For the text-containing cell, return its midpoint in [x, y] coordinate format. 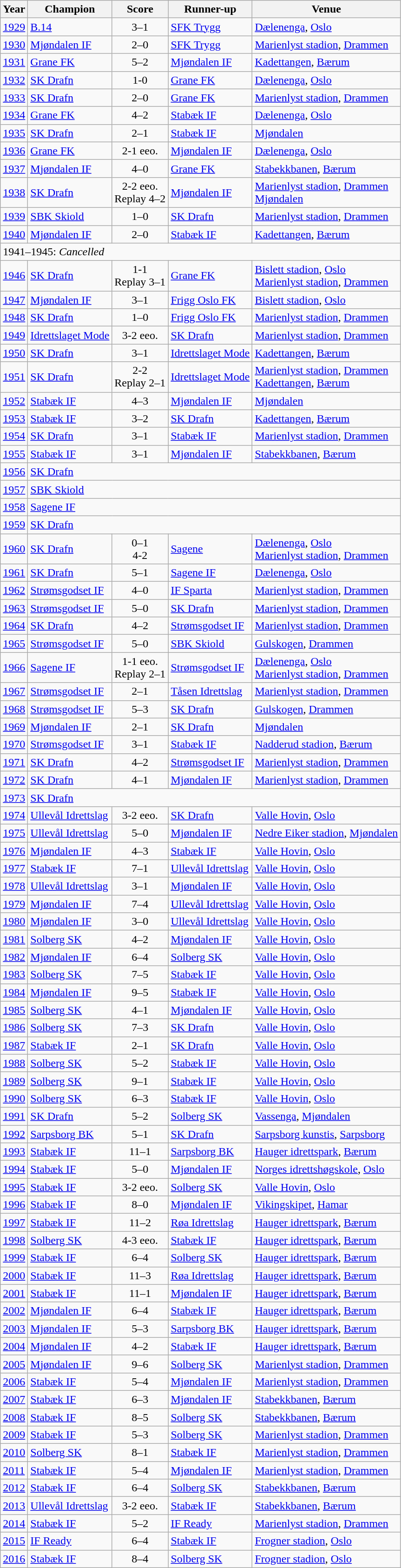
1940 [14, 234]
Nedre Eiker stadion, Mjøndalen [326, 833]
2-2Replay 2–1 [140, 377]
2012 [14, 1488]
1987 [14, 1045]
1958 [14, 507]
Score [140, 9]
1968 [14, 709]
3–0 [140, 922]
0–14-2 [140, 549]
Tåsen Idrettslag [210, 691]
2002 [14, 1311]
1994 [14, 1169]
1932 [14, 80]
8–5 [140, 1417]
B.14 [70, 27]
2009 [14, 1435]
Nadderud stadion, Bærum [326, 744]
4-3 eeo. [140, 1240]
9–6 [140, 1364]
2004 [14, 1346]
2-1 eeo. [140, 151]
Sarpsborg kunstis, Sarpsborg [326, 1134]
2014 [14, 1523]
Vikingskipet, Hamar [326, 1205]
1953 [14, 419]
1977 [14, 869]
1949 [14, 335]
Runner-up [210, 9]
Norges idrettshøgskole, Oslo [326, 1169]
1991 [14, 1116]
1999 [14, 1258]
Marienlyst stadion, DrammenMjøndalen [326, 193]
1948 [14, 318]
1930 [14, 45]
2006 [14, 1382]
1992 [14, 1134]
1998 [14, 1240]
8–4 [140, 1559]
1935 [14, 133]
1955 [14, 454]
1-0 [140, 80]
2005 [14, 1364]
1938 [14, 193]
7–5 [140, 975]
1936 [14, 151]
Champion [70, 9]
1931 [14, 62]
1959 [14, 525]
1982 [14, 957]
1969 [14, 727]
2-2 eeo.Replay 4–2 [140, 193]
7–1 [140, 869]
1995 [14, 1187]
1990 [14, 1098]
1962 [14, 591]
1933 [14, 98]
1954 [14, 436]
1997 [14, 1223]
Bislett stadion, OsloMarienlyst stadion, Drammen [326, 276]
1964 [14, 626]
Vassenga, Mjøndalen [326, 1116]
1983 [14, 975]
1975 [14, 833]
1939 [14, 216]
Sagene [210, 549]
1971 [14, 762]
2001 [14, 1293]
1986 [14, 1028]
1929 [14, 27]
1956 [14, 472]
1961 [14, 573]
1934 [14, 115]
1937 [14, 168]
1970 [14, 744]
2010 [14, 1453]
2007 [14, 1399]
8–1 [140, 1453]
1941–1945: Cancelled [201, 252]
1963 [14, 608]
11–2 [140, 1223]
1981 [14, 939]
2003 [14, 1329]
Bislett stadion, Oslo [326, 300]
2013 [14, 1506]
1967 [14, 691]
Year [14, 9]
1957 [14, 489]
9–1 [140, 1081]
2008 [14, 1417]
3–2 [140, 419]
1952 [14, 401]
1960 [14, 549]
Marienlyst stadion, DrammenKadettangen, Bærum [326, 377]
1980 [14, 922]
1-1Replay 3–1 [140, 276]
1996 [14, 1205]
1984 [14, 992]
1973 [14, 797]
1966 [14, 668]
1947 [14, 300]
8–0 [140, 1205]
1965 [14, 644]
7–4 [140, 904]
1974 [14, 815]
1950 [14, 353]
Venue [326, 9]
1946 [14, 276]
2000 [14, 1276]
1972 [14, 780]
2016 [14, 1559]
1985 [14, 1010]
1988 [14, 1063]
1951 [14, 377]
11–3 [140, 1276]
1989 [14, 1081]
IF Sparta [210, 591]
2011 [14, 1470]
2015 [14, 1541]
1976 [14, 850]
9–5 [140, 992]
1993 [14, 1152]
7–3 [140, 1028]
1-1 eeo.Replay 2–1 [140, 668]
1978 [14, 886]
1979 [14, 904]
